Identify which cell holds the provided text, then report its (x, y) central coordinate. 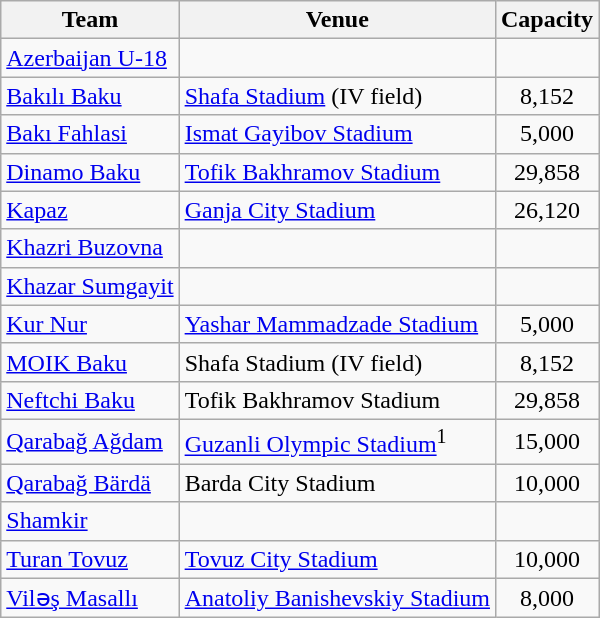
Capacity (546, 20)
Khazar Sumgayit (90, 286)
Ganja City Stadium (337, 210)
Yashar Mammadzade Stadium (337, 324)
Azerbaijan U-18 (90, 58)
Khazri Buzovna (90, 248)
Qarabağ Bärdä (90, 483)
Guzanli Olympic Stadium1 (337, 442)
Qarabağ Ağdam (90, 442)
26,120 (546, 210)
Kur Nur (90, 324)
15,000 (546, 442)
Shamkir (90, 521)
Team (90, 20)
Turan Tovuz (90, 559)
Dinamo Baku (90, 172)
Viləş Masallı (90, 598)
MOIK Baku (90, 362)
Ismat Gayibov Stadium (337, 134)
Neftchi Baku (90, 400)
Bakılı Baku (90, 96)
Anatoliy Banishevskiy Stadium (337, 598)
Tovuz City Stadium (337, 559)
Barda City Stadium (337, 483)
Bakı Fahlasi (90, 134)
8,000 (546, 598)
Venue (337, 20)
Kapaz (90, 210)
